Find where the given text appears and provide that cell's center as (X, Y) coordinate. 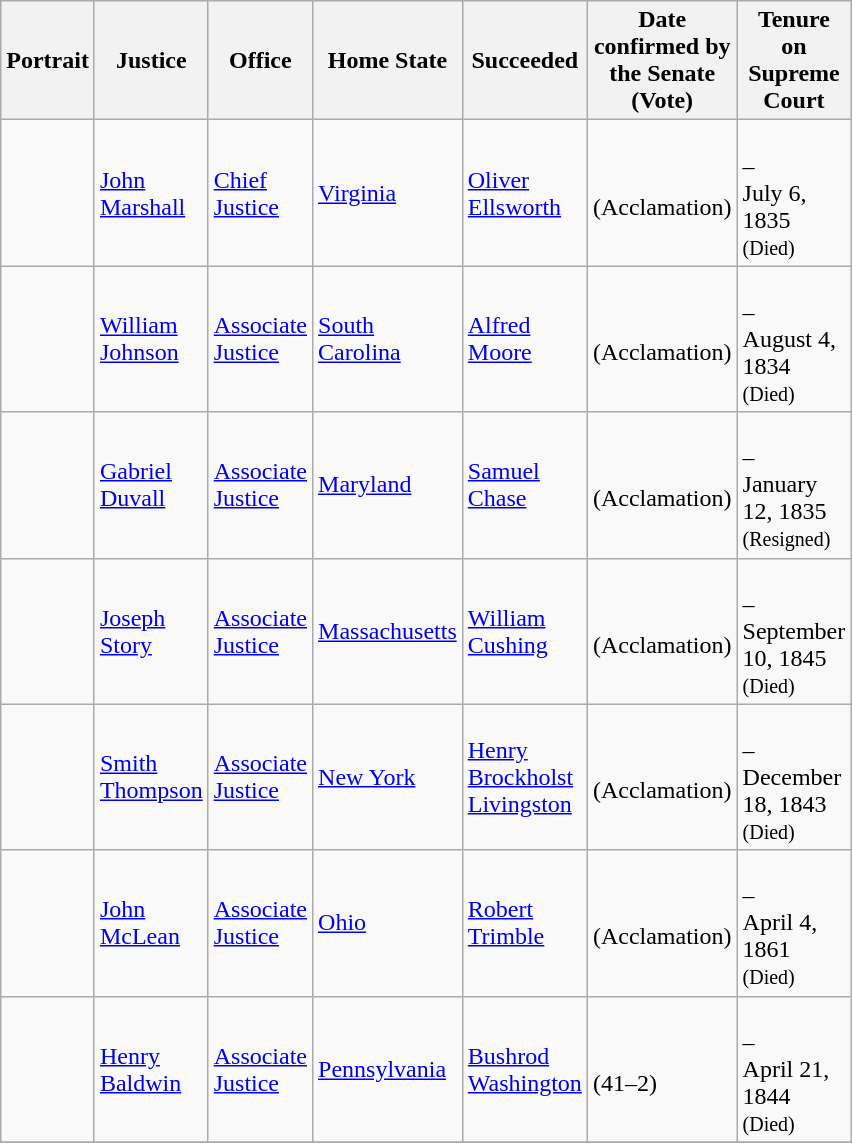
New York (388, 777)
–September 10, 1845(Died) (794, 631)
Bushrod Washington (524, 1069)
Home State (388, 60)
–December 18, 1843(Died) (794, 777)
Virginia (388, 193)
Succeeded (524, 60)
William Johnson (151, 339)
Robert Trimble (524, 923)
–July 6, 1835(Died) (794, 193)
Date confirmed by the Senate(Vote) (662, 60)
Henry Brockholst Livingston (524, 777)
Oliver Ellsworth (524, 193)
Portrait (48, 60)
Joseph Story (151, 631)
Tenure on Supreme Court (794, 60)
Maryland (388, 485)
Chief Justice (260, 193)
William Cushing (524, 631)
John Marshall (151, 193)
Alfred Moore (524, 339)
Office (260, 60)
Smith Thompson (151, 777)
–August 4, 1834(Died) (794, 339)
Gabriel Duvall (151, 485)
(41–2) (662, 1069)
Justice (151, 60)
John McLean (151, 923)
–January 12, 1835(Resigned) (794, 485)
Pennsylvania (388, 1069)
–April 4, 1861(Died) (794, 923)
Massachusetts (388, 631)
South Carolina (388, 339)
Ohio (388, 923)
Henry Baldwin (151, 1069)
Samuel Chase (524, 485)
–April 21, 1844(Died) (794, 1069)
